Determine the (X, Y) coordinate at the center of the cell enclosing the given text.  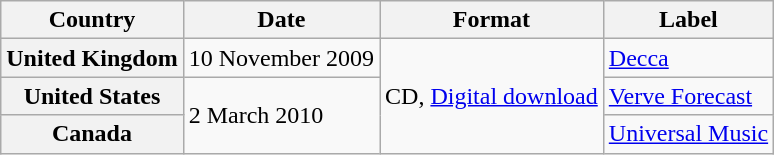
Verve Forecast (688, 96)
CD, Digital download (492, 96)
Date (281, 20)
Country (92, 20)
Format (492, 20)
2 March 2010 (281, 115)
Universal Music (688, 134)
Decca (688, 58)
Label (688, 20)
10 November 2009 (281, 58)
Canada (92, 134)
United Kingdom (92, 58)
United States (92, 96)
